Output the [x, y] coordinate of the center of the cell containing the given text.  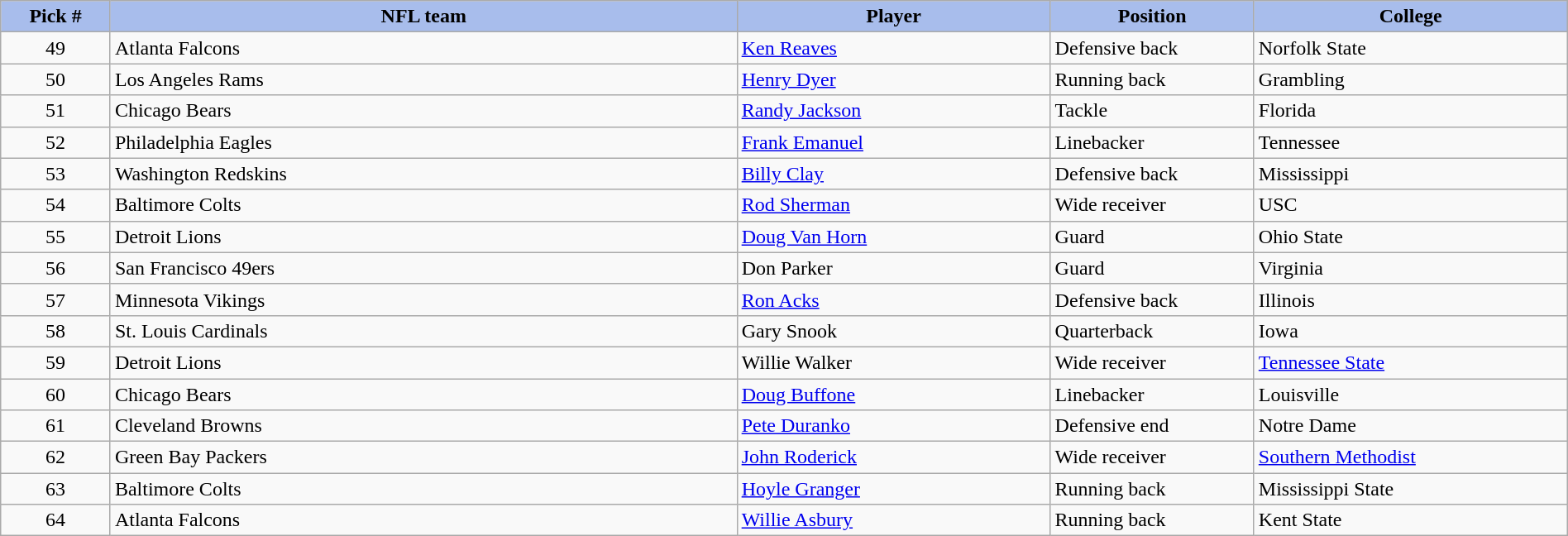
Tackle [1152, 111]
Willie Walker [893, 362]
Player [893, 17]
Virginia [1411, 268]
Henry Dyer [893, 79]
Gary Snook [893, 331]
John Roderick [893, 457]
52 [56, 142]
Defensive end [1152, 426]
Position [1152, 17]
60 [56, 395]
61 [56, 426]
57 [56, 299]
Ken Reaves [893, 48]
Los Angeles Rams [423, 79]
Norfolk State [1411, 48]
49 [56, 48]
USC [1411, 205]
Frank Emanuel [893, 142]
62 [56, 457]
Iowa [1411, 331]
Philadelphia Eagles [423, 142]
Minnesota Vikings [423, 299]
Florida [1411, 111]
63 [56, 489]
55 [56, 237]
Pete Duranko [893, 426]
Notre Dame [1411, 426]
Mississippi State [1411, 489]
College [1411, 17]
Quarterback [1152, 331]
Don Parker [893, 268]
54 [56, 205]
Kent State [1411, 520]
Green Bay Packers [423, 457]
Pick # [56, 17]
58 [56, 331]
53 [56, 174]
Tennessee State [1411, 362]
64 [56, 520]
50 [56, 79]
Washington Redskins [423, 174]
Tennessee [1411, 142]
Grambling [1411, 79]
NFL team [423, 17]
St. Louis Cardinals [423, 331]
59 [56, 362]
Southern Methodist [1411, 457]
51 [56, 111]
Louisville [1411, 395]
Randy Jackson [893, 111]
Rod Sherman [893, 205]
Hoyle Granger [893, 489]
Willie Asbury [893, 520]
Cleveland Browns [423, 426]
San Francisco 49ers [423, 268]
56 [56, 268]
Illinois [1411, 299]
Doug Van Horn [893, 237]
Doug Buffone [893, 395]
Ron Acks [893, 299]
Ohio State [1411, 237]
Billy Clay [893, 174]
Mississippi [1411, 174]
